Pinpoint the cell where the given text exists, returning its [x, y] midpoint coordinate. 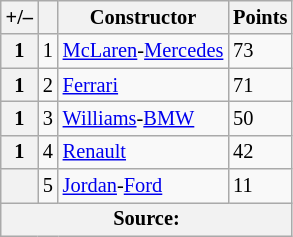
11 [260, 186]
71 [260, 85]
Ferrari [143, 85]
+/– [20, 17]
4 [48, 152]
50 [260, 118]
3 [48, 118]
42 [260, 152]
73 [260, 51]
Points [260, 17]
Renault [143, 152]
2 [48, 85]
McLaren-Mercedes [143, 51]
Williams-BMW [143, 118]
Source: [147, 219]
5 [48, 186]
Constructor [143, 17]
Jordan-Ford [143, 186]
